Locate the cell with the specified text and output its [x, y] center coordinate. 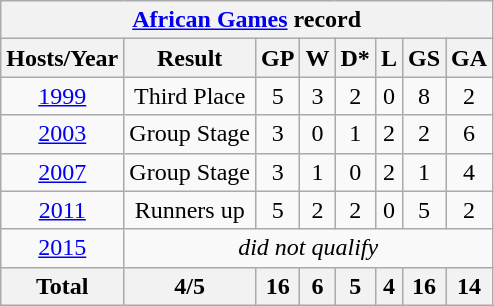
8 [424, 96]
2007 [62, 172]
D* [355, 58]
4/5 [190, 286]
Hosts/Year [62, 58]
GA [470, 58]
Total [62, 286]
Third Place [190, 96]
GP [278, 58]
2015 [62, 248]
2011 [62, 210]
did not qualify [308, 248]
14 [470, 286]
1999 [62, 96]
L [388, 58]
Runners up [190, 210]
African Games record [247, 20]
W [318, 58]
2003 [62, 134]
Result [190, 58]
GS [424, 58]
